For the text-containing cell, return its midpoint in (x, y) coordinate format. 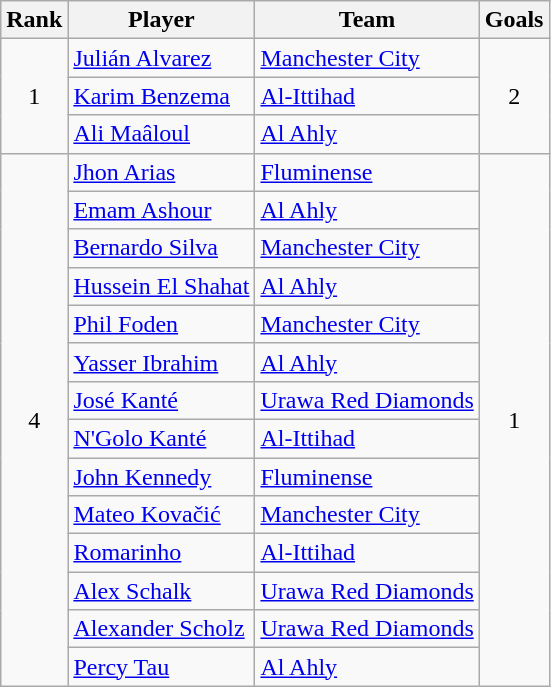
Romarinho (162, 553)
José Kanté (162, 400)
Goals (514, 20)
2 (514, 96)
N'Golo Kanté (162, 438)
Rank (34, 20)
Percy Tau (162, 667)
John Kennedy (162, 477)
Alexander Scholz (162, 629)
Team (367, 20)
Jhon Arias (162, 172)
4 (34, 420)
Yasser Ibrahim (162, 362)
Mateo Kovačić (162, 515)
Emam Ashour (162, 210)
Julián Alvarez (162, 58)
Player (162, 20)
Ali Maâloul (162, 134)
Bernardo Silva (162, 248)
Hussein El Shahat (162, 286)
Alex Schalk (162, 591)
Karim Benzema (162, 96)
Phil Foden (162, 324)
